Provide the [x, y] coordinate of the cell's center where the given text is located.  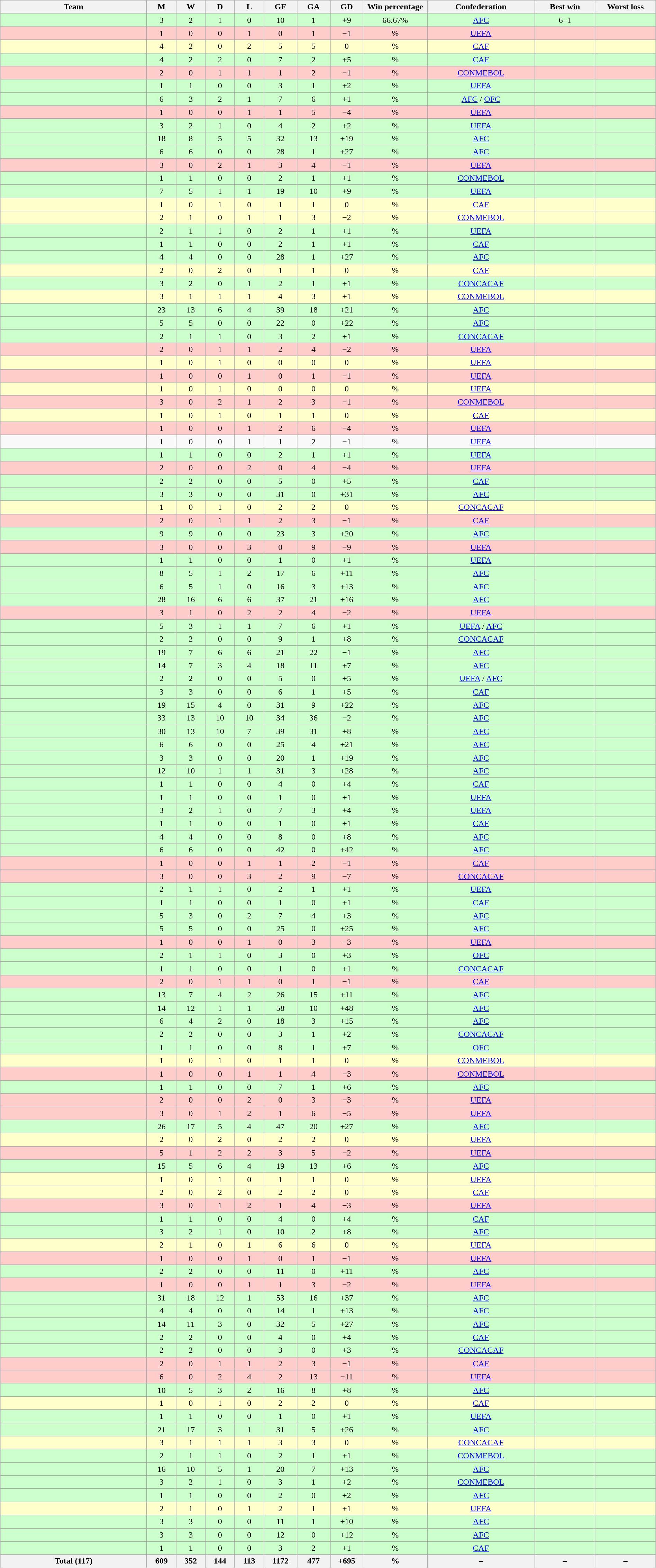
−11 [347, 1377]
47 [280, 1126]
+25 [347, 929]
34 [280, 718]
30 [161, 731]
+20 [347, 534]
+28 [347, 771]
AFC / OFC [481, 99]
352 [191, 1561]
+48 [347, 1008]
6–1 [565, 20]
Total (117) [74, 1561]
−7 [347, 876]
D [220, 7]
+31 [347, 494]
+12 [347, 1535]
+37 [347, 1298]
609 [161, 1561]
1172 [280, 1561]
Confederation [481, 7]
M [161, 7]
+42 [347, 850]
−5 [347, 1113]
GA [313, 7]
W [191, 7]
477 [313, 1561]
Team [74, 7]
Win percentage [395, 7]
+695 [347, 1561]
GF [280, 7]
+10 [347, 1522]
36 [313, 718]
L [249, 7]
66.67% [395, 20]
−9 [347, 547]
Worst loss [626, 7]
113 [249, 1561]
53 [280, 1298]
GD [347, 7]
37 [280, 600]
+15 [347, 1021]
58 [280, 1008]
+16 [347, 600]
42 [280, 850]
33 [161, 718]
Best win [565, 7]
144 [220, 1561]
+26 [347, 1430]
